Provide the [X, Y] coordinate of the cell's center where the given text is located.  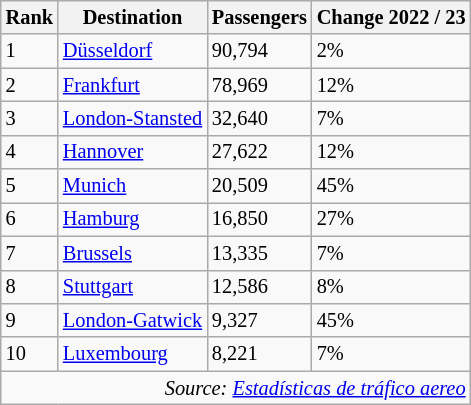
Brussels [132, 253]
Munich [132, 186]
Luxembourg [132, 354]
7 [30, 253]
Hannover [132, 152]
6 [30, 219]
Passengers [260, 17]
2 [30, 85]
Frankfurt [132, 85]
32,640 [260, 118]
Stuttgart [132, 287]
8 [30, 287]
5 [30, 186]
20,509 [260, 186]
10 [30, 354]
27% [392, 219]
16,850 [260, 219]
12,586 [260, 287]
Rank [30, 17]
78,969 [260, 85]
Hamburg [132, 219]
9 [30, 320]
8% [392, 287]
3 [30, 118]
London-Gatwick [132, 320]
Change 2022 / 23 [392, 17]
90,794 [260, 51]
Destination [132, 17]
13,335 [260, 253]
Source: Estadísticas de tráfico aereo [236, 388]
27,622 [260, 152]
8,221 [260, 354]
9,327 [260, 320]
4 [30, 152]
Düsseldorf [132, 51]
1 [30, 51]
London-Stansted [132, 118]
2% [392, 51]
